Find where the given text appears and provide that cell's center as [x, y] coordinate. 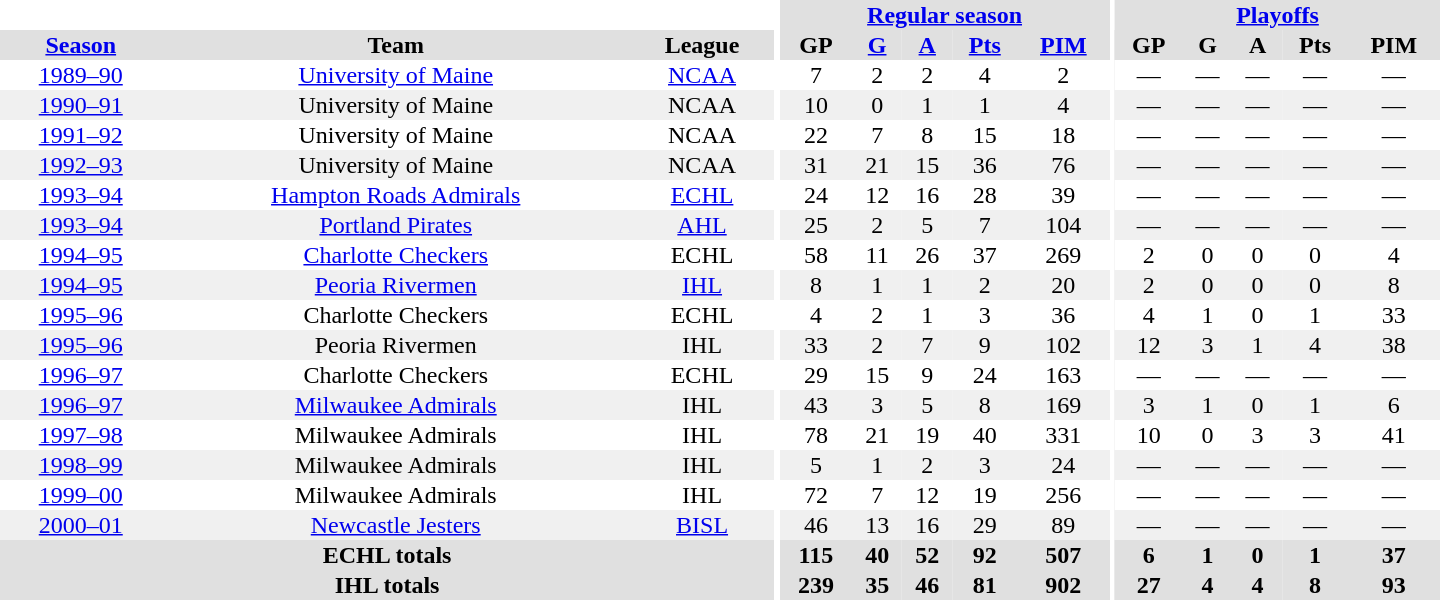
31 [816, 165]
2000–01 [81, 525]
Team [396, 45]
78 [816, 435]
269 [1063, 255]
25 [816, 225]
Season [81, 45]
1998–99 [81, 465]
1991–92 [81, 135]
72 [816, 495]
1999–00 [81, 495]
Newcastle Jesters [396, 525]
22 [816, 135]
Regular season [945, 15]
89 [1063, 525]
58 [816, 255]
93 [1394, 585]
Portland Pirates [396, 225]
115 [816, 555]
26 [927, 255]
43 [816, 405]
902 [1063, 585]
38 [1394, 345]
League [702, 45]
13 [877, 525]
1990–91 [81, 105]
20 [1063, 285]
163 [1063, 375]
28 [984, 195]
AHL [702, 225]
104 [1063, 225]
35 [877, 585]
IHL totals [387, 585]
1992–93 [81, 165]
18 [1063, 135]
507 [1063, 555]
Playoffs [1278, 15]
27 [1148, 585]
41 [1394, 435]
239 [816, 585]
92 [984, 555]
81 [984, 585]
BISL [702, 525]
169 [1063, 405]
ECHL totals [387, 555]
1997–98 [81, 435]
11 [877, 255]
52 [927, 555]
1989–90 [81, 75]
102 [1063, 345]
Hampton Roads Admirals [396, 195]
331 [1063, 435]
256 [1063, 495]
39 [1063, 195]
76 [1063, 165]
